Extract the (X, Y) coordinate from the center of the cell holding the provided text.  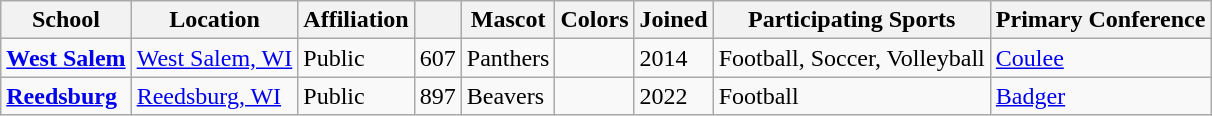
2022 (674, 96)
Football (852, 96)
Badger (1100, 96)
West Salem, WI (214, 58)
Reedsburg, WI (214, 96)
607 (438, 58)
Participating Sports (852, 20)
Mascot (508, 20)
897 (438, 96)
Football, Soccer, Volleyball (852, 58)
Primary Conference (1100, 20)
West Salem (66, 58)
Joined (674, 20)
Coulee (1100, 58)
Beavers (508, 96)
Reedsburg (66, 96)
Panthers (508, 58)
2014 (674, 58)
Affiliation (356, 20)
Location (214, 20)
Colors (594, 20)
School (66, 20)
